Return the [X, Y] coordinate for the center point of the cell that contains the specified text.  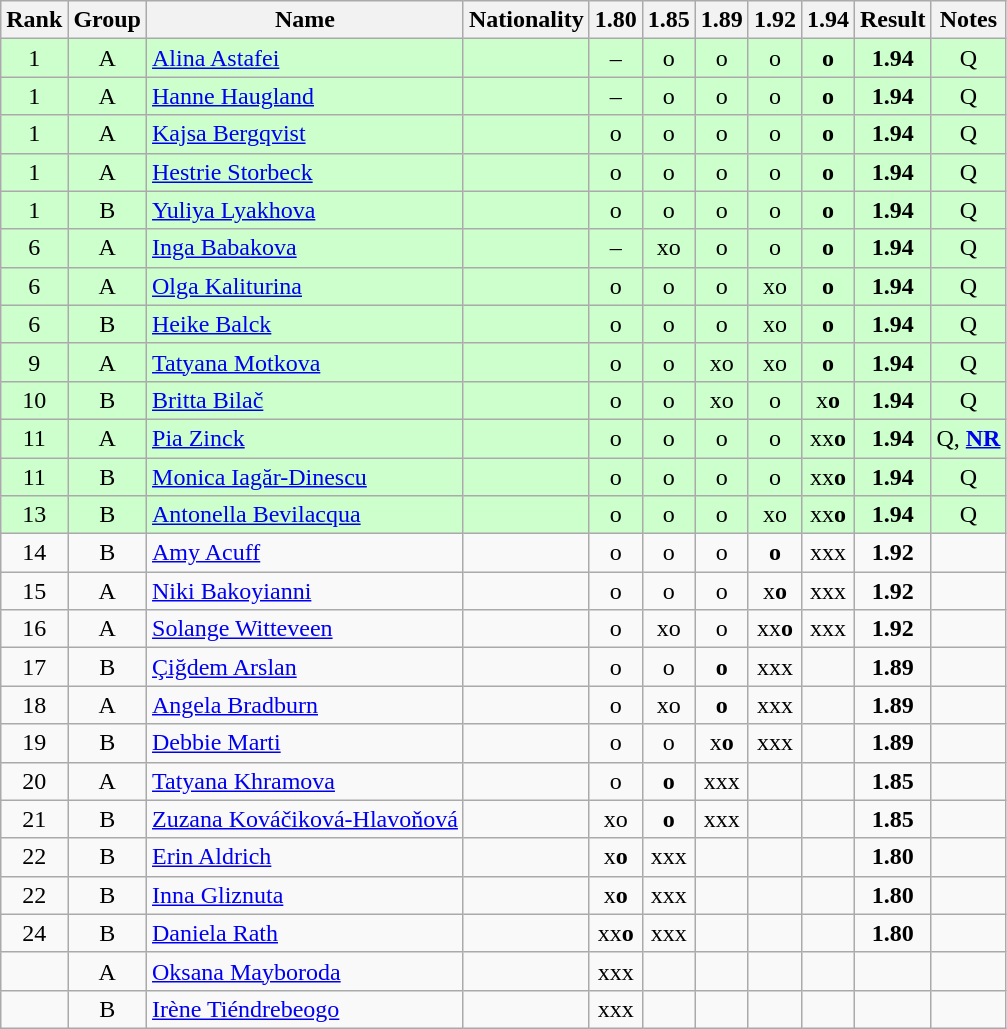
14 [34, 553]
19 [34, 743]
9 [34, 362]
20 [34, 781]
16 [34, 629]
Daniela Rath [306, 933]
Britta Bilač [306, 400]
15 [34, 591]
Erin Aldrich [306, 857]
17 [34, 667]
13 [34, 515]
Çiğdem Arslan [306, 667]
Alina Astafei [306, 58]
Name [306, 20]
Olga Kaliturina [306, 286]
10 [34, 400]
Inna Gliznuta [306, 895]
Pia Zinck [306, 438]
Tatyana Khramova [306, 781]
Niki Bakoyianni [306, 591]
24 [34, 933]
Tatyana Motkova [306, 362]
Angela Bradburn [306, 705]
Antonella Bevilacqua [306, 515]
Solange Witteveen [306, 629]
Result [893, 20]
Oksana Mayboroda [306, 971]
18 [34, 705]
Hanne Haugland [306, 96]
Yuliya Lyakhova [306, 210]
21 [34, 819]
Monica Iagăr-Dinescu [306, 477]
Group [108, 20]
Debbie Marti [306, 743]
Nationality [526, 20]
Irène Tiéndrebeogo [306, 1009]
Heike Balck [306, 324]
Inga Babakova [306, 248]
Rank [34, 20]
Q, NR [968, 438]
Amy Acuff [306, 553]
Hestrie Storbeck [306, 172]
Notes [968, 20]
Zuzana Kováčiková-Hlavoňová [306, 819]
Kajsa Bergqvist [306, 134]
